Find where the given text appears and provide that cell's center as [X, Y] coordinate. 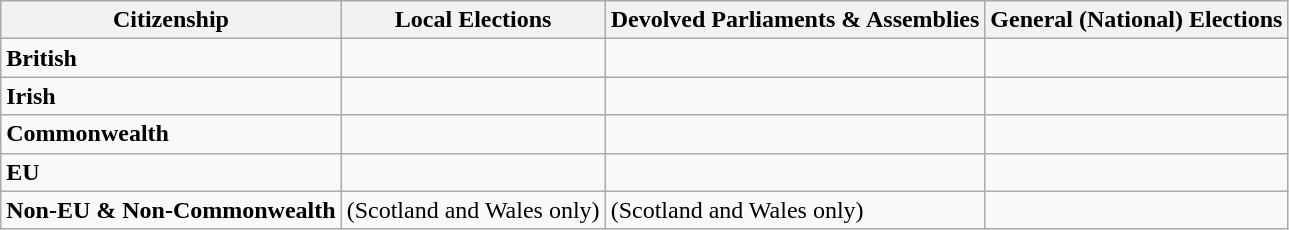
Irish [171, 96]
General (National) Elections [1136, 20]
British [171, 58]
Commonwealth [171, 134]
Local Elections [473, 20]
Citizenship [171, 20]
Devolved Parliaments & Assemblies [795, 20]
EU [171, 172]
Non-EU & Non-Commonwealth [171, 210]
